Return the [x, y] coordinate for the center point of the cell that contains the specified text.  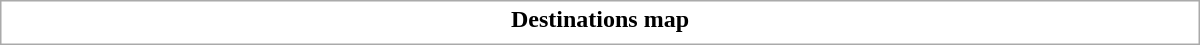
Destinations map [600, 19]
